Pinpoint the cell where the given text exists, returning its (X, Y) midpoint coordinate. 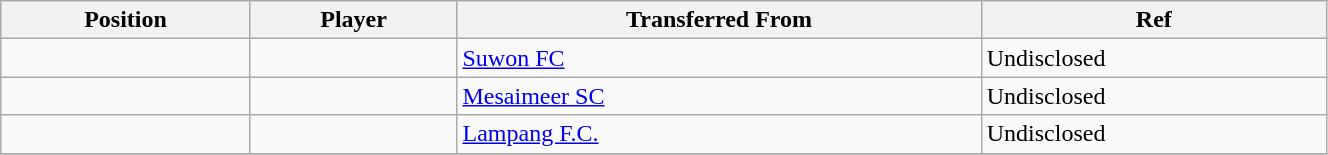
Lampang F.C. (719, 134)
Position (126, 20)
Suwon FC (719, 58)
Mesaimeer SC (719, 96)
Ref (1154, 20)
Player (354, 20)
Transferred From (719, 20)
